For the text-containing cell, return its midpoint in (X, Y) coordinate format. 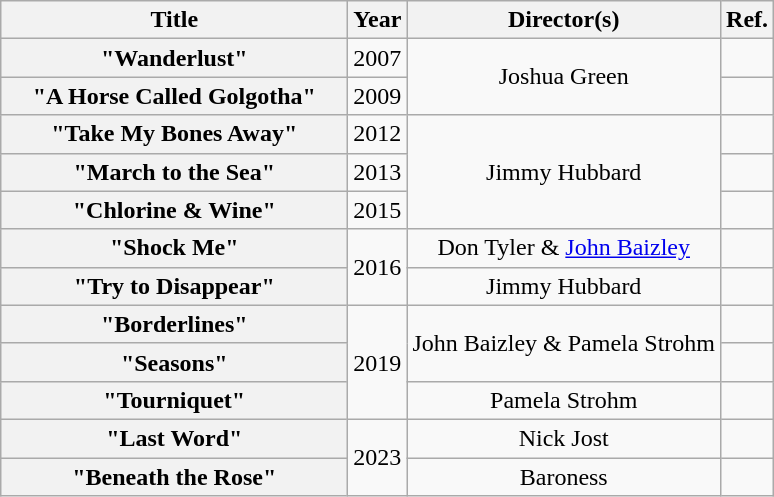
"Last Word" (174, 438)
2013 (378, 172)
"Tourniquet" (174, 400)
Ref. (748, 20)
Joshua Green (564, 77)
Title (174, 20)
2019 (378, 362)
2015 (378, 210)
2016 (378, 267)
Don Tyler & John Baizley (564, 248)
"Take My Bones Away" (174, 134)
"March to the Sea" (174, 172)
"Try to Disappear" (174, 286)
Year (378, 20)
2012 (378, 134)
Pamela Strohm (564, 400)
Nick Jost (564, 438)
"Beneath the Rose" (174, 477)
2007 (378, 58)
"A Horse Called Golgotha" (174, 96)
"Wanderlust" (174, 58)
2009 (378, 96)
Director(s) (564, 20)
John Baizley & Pamela Strohm (564, 343)
"Seasons" (174, 362)
2023 (378, 457)
Baroness (564, 477)
"Borderlines" (174, 324)
"Chlorine & Wine" (174, 210)
"Shock Me" (174, 248)
